Find where the given text appears and provide that cell's center as (x, y) coordinate. 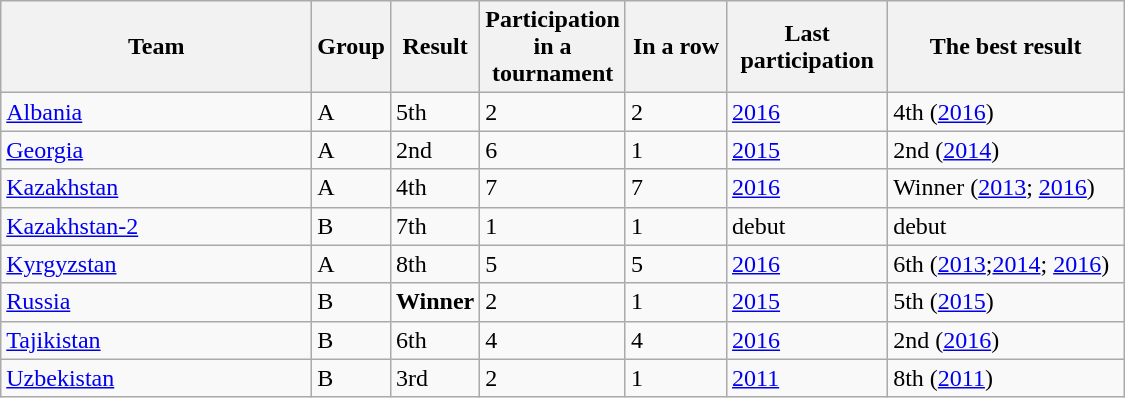
Tajikistan (156, 340)
Kazakhstan-2 (156, 226)
In a row (676, 47)
Group (352, 47)
5th (434, 112)
Georgia (156, 150)
2nd (2016) (1006, 340)
Russia (156, 302)
4th (2016) (1006, 112)
6th (2013;2014; 2016) (1006, 264)
4th (434, 188)
Kazakhstan (156, 188)
Winner (2013; 2016) (1006, 188)
8th (434, 264)
3rd (434, 378)
Participation in a tournament (553, 47)
Kyrgyzstan (156, 264)
5th (2015) (1006, 302)
Albania (156, 112)
2011 (808, 378)
6th (434, 340)
Winner (434, 302)
Last participation (808, 47)
Uzbekistan (156, 378)
А (352, 188)
8th (2011) (1006, 378)
7th (434, 226)
Team (156, 47)
6 (553, 150)
Result (434, 47)
2nd (2014) (1006, 150)
2nd (434, 150)
The best result (1006, 47)
